Pinpoint the cell where the given text exists, returning its (X, Y) midpoint coordinate. 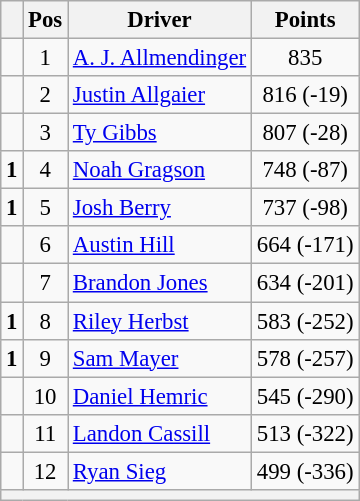
4 (46, 170)
Justin Allgaier (160, 95)
835 (304, 58)
Austin Hill (160, 245)
10 (46, 396)
578 (-257) (304, 358)
664 (-171) (304, 245)
Riley Herbst (160, 321)
A. J. Allmendinger (160, 58)
634 (-201) (304, 283)
Noah Gragson (160, 170)
816 (-19) (304, 95)
Points (304, 20)
Sam Mayer (160, 358)
3 (46, 133)
12 (46, 471)
807 (-28) (304, 133)
583 (-252) (304, 321)
Driver (160, 20)
9 (46, 358)
6 (46, 245)
Brandon Jones (160, 283)
8 (46, 321)
2 (46, 95)
Landon Cassill (160, 433)
545 (-290) (304, 396)
748 (-87) (304, 170)
7 (46, 283)
11 (46, 433)
Ty Gibbs (160, 133)
Daniel Hemric (160, 396)
513 (-322) (304, 433)
5 (46, 208)
Ryan Sieg (160, 471)
Josh Berry (160, 208)
499 (-336) (304, 471)
Pos (46, 20)
737 (-98) (304, 208)
